Locate the cell with the specified text and output its [x, y] center coordinate. 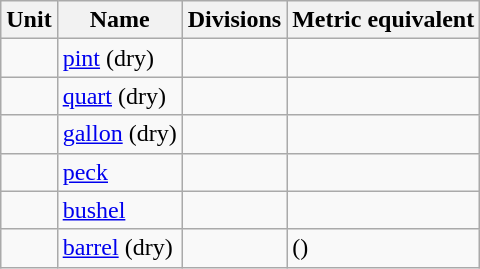
barrel (dry) [120, 248]
Divisions [234, 20]
bushel [120, 210]
peck [120, 172]
quart (dry) [120, 96]
gallon (dry) [120, 134]
() [384, 248]
pint (dry) [120, 58]
Metric equivalent [384, 20]
Unit [29, 20]
Name [120, 20]
